Search for the cell housing the specified text and yield its (x, y) center coordinate. 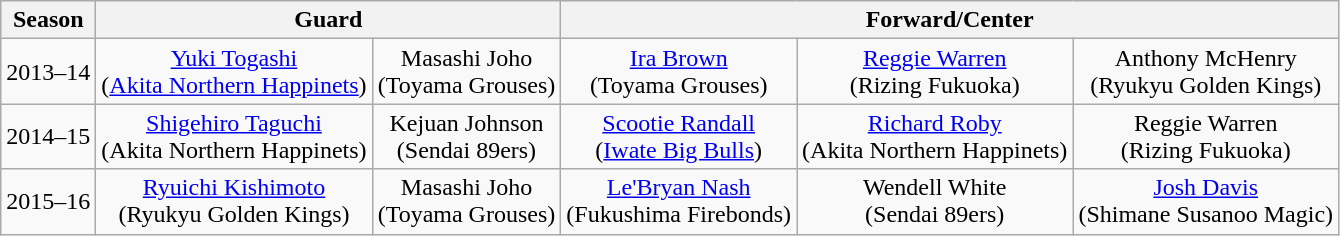
Season (48, 20)
Shigehiro Taguchi(Akita Northern Happinets) (234, 136)
2013–14 (48, 72)
Yuki Togashi(Akita Northern Happinets) (234, 72)
2015–16 (48, 202)
Kejuan Johnson(Sendai 89ers) (466, 136)
Anthony McHenry(Ryukyu Golden Kings) (1206, 72)
Forward/Center (950, 20)
Wendell White(Sendai 89ers) (935, 202)
Guard (328, 20)
Ira Brown(Toyama Grouses) (679, 72)
2014–15 (48, 136)
Josh Davis(Shimane Susanoo Magic) (1206, 202)
Scootie Randall(Iwate Big Bulls) (679, 136)
Richard Roby(Akita Northern Happinets) (935, 136)
Le'Bryan Nash(Fukushima Firebonds) (679, 202)
Ryuichi Kishimoto(Ryukyu Golden Kings) (234, 202)
